Determine the [x, y] coordinate at the center of the cell enclosing the given text.  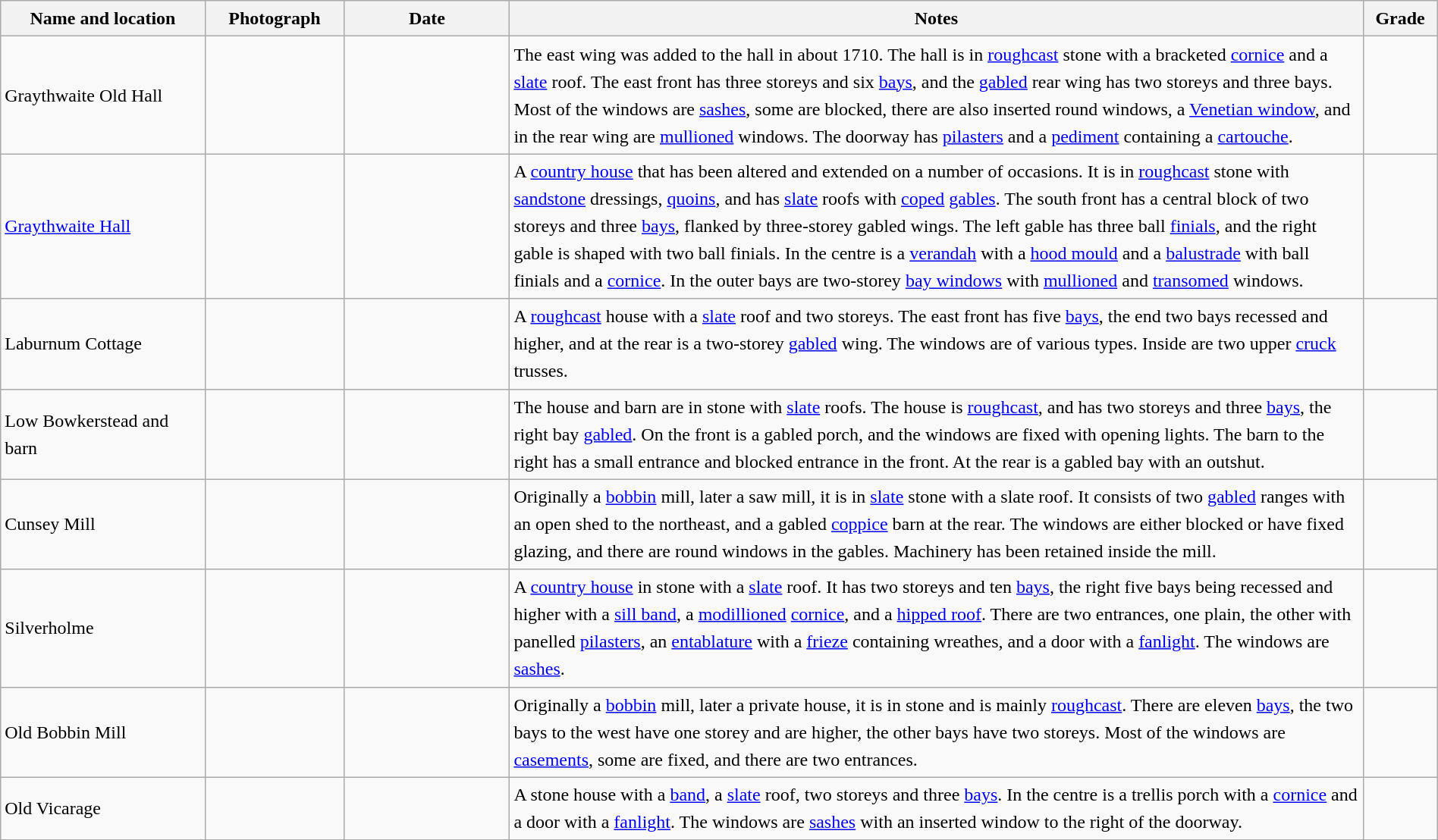
Graythwaite Old Hall [103, 96]
Grade [1400, 18]
Old Vicarage [103, 808]
Old Bobbin Mill [103, 732]
Notes [936, 18]
Photograph [275, 18]
Laburnum Cottage [103, 344]
Date [427, 18]
Low Bowkerstead and barn [103, 434]
Silverholme [103, 628]
Graythwaite Hall [103, 226]
Name and location [103, 18]
Cunsey Mill [103, 525]
